For the text-containing cell, return its midpoint in (X, Y) coordinate format. 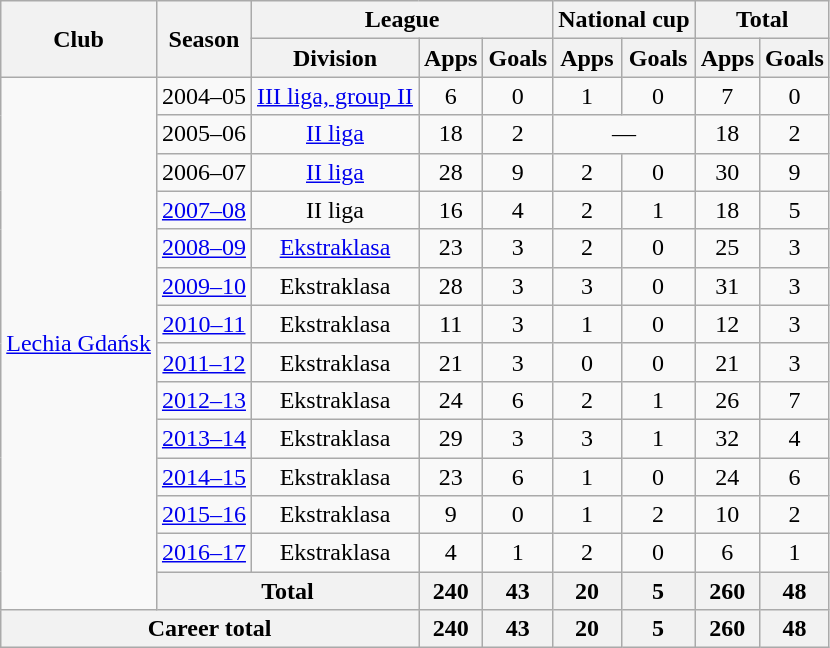
30 (727, 172)
29 (450, 438)
2016–17 (204, 553)
26 (727, 400)
25 (727, 248)
2013–14 (204, 438)
2006–07 (204, 172)
2012–13 (204, 400)
2004–05 (204, 96)
National cup (624, 20)
2011–12 (204, 362)
Division (334, 58)
16 (450, 210)
2007–08 (204, 210)
Club (79, 39)
2005–06 (204, 134)
League (402, 20)
Season (204, 39)
2010–11 (204, 324)
2009–10 (204, 286)
2008–09 (204, 248)
Career total (210, 629)
— (624, 134)
10 (727, 515)
32 (727, 438)
2015–16 (204, 515)
2014–15 (204, 477)
12 (727, 324)
III liga, group II (334, 96)
Lechia Gdańsk (79, 344)
31 (727, 286)
11 (450, 324)
